Return (x, y) of the center of cell containing provided text 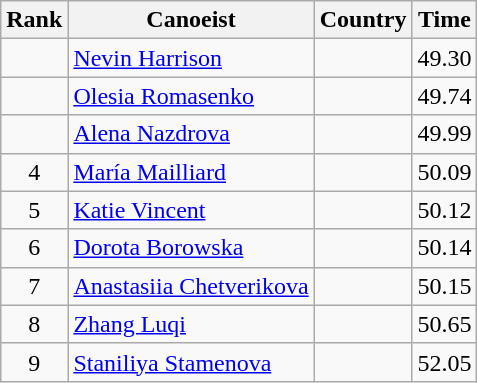
6 (34, 248)
5 (34, 210)
Rank (34, 20)
52.05 (444, 362)
Staniliya Stamenova (191, 362)
Katie Vincent (191, 210)
8 (34, 324)
49.30 (444, 58)
49.74 (444, 96)
50.14 (444, 248)
Alena Nazdrova (191, 134)
50.65 (444, 324)
Time (444, 20)
María Mailliard (191, 172)
4 (34, 172)
Zhang Luqi (191, 324)
Olesia Romasenko (191, 96)
50.09 (444, 172)
50.15 (444, 286)
Country (363, 20)
9 (34, 362)
7 (34, 286)
Dorota Borowska (191, 248)
49.99 (444, 134)
Nevin Harrison (191, 58)
Canoeist (191, 20)
Anastasiia Chetverikova (191, 286)
50.12 (444, 210)
